Determine the [x, y] coordinate at the center of the cell enclosing the given text.  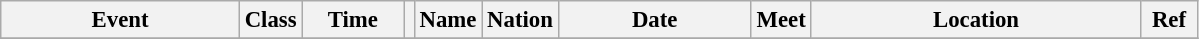
Nation [520, 20]
Name [448, 20]
Location [976, 20]
Class [270, 20]
Ref [1169, 20]
Event [120, 20]
Meet [781, 20]
Time [353, 20]
Date [654, 20]
